Detect which cell encompasses the target text, then output its [x, y] center coordinate. 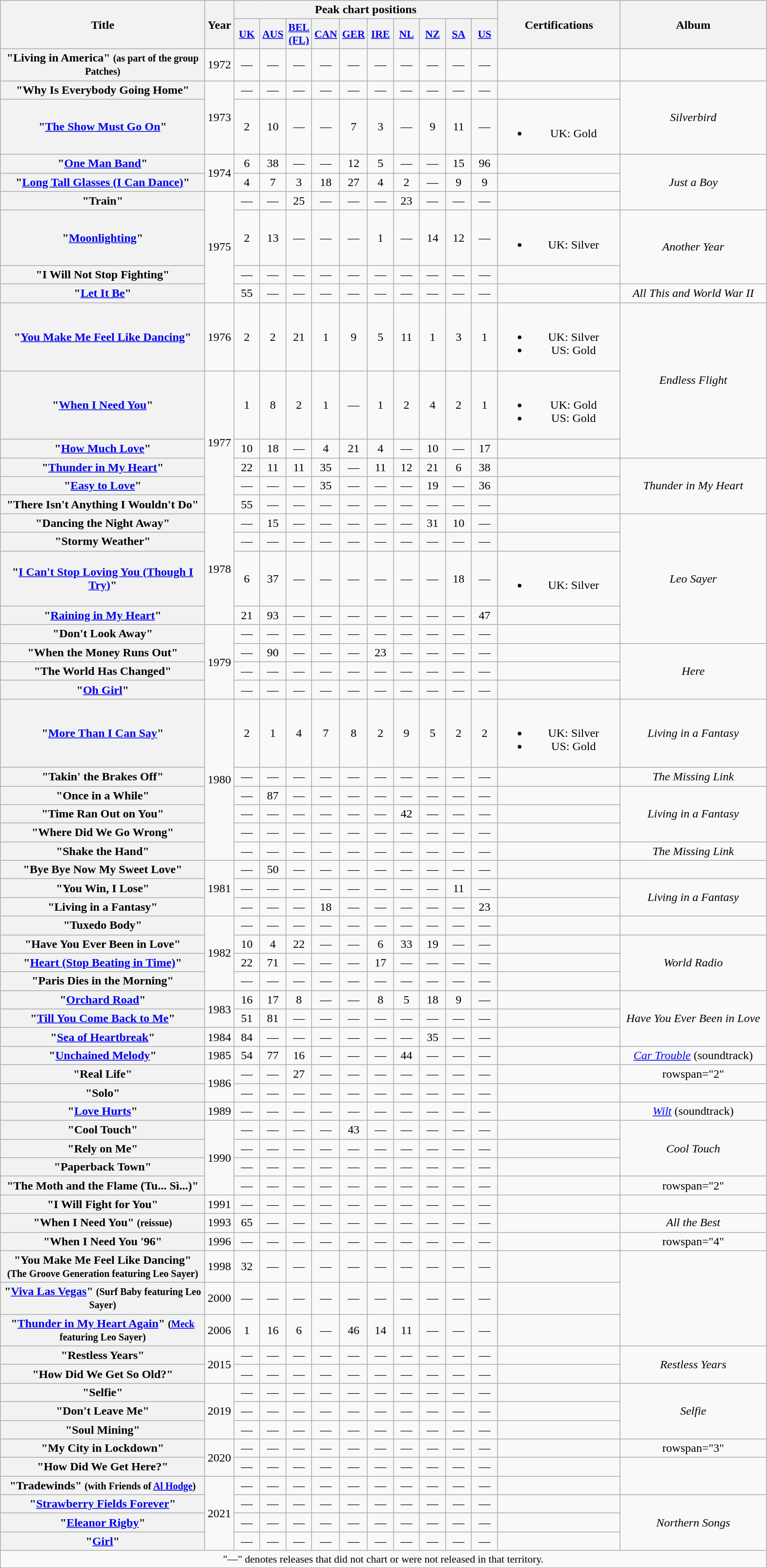
2019 [220, 1411]
"My City in Lockdown" [103, 1448]
Selfie [693, 1411]
Peak chart positions [366, 10]
46 [353, 1330]
"Moonlighting" [103, 237]
CAN [326, 34]
UK [247, 34]
Album [693, 24]
"Tuxedo Body" [103, 925]
1982 [220, 953]
Northern Songs [693, 1523]
IRE [381, 34]
rowspan="3" [693, 1448]
Restless Years [693, 1364]
1985 [220, 1055]
"Long Tall Glasses (I Can Dance)" [103, 182]
"I Will Not Stop Fighting" [103, 274]
1975 [220, 247]
"Sea of Heartbreak" [103, 1037]
UK: GoldUS: Gold [559, 405]
"Let It Be" [103, 293]
36 [484, 486]
93 [272, 615]
2015 [220, 1364]
33 [406, 944]
1981 [220, 888]
47 [484, 615]
84 [247, 1037]
13 [272, 237]
96 [484, 164]
"Don't Look Away" [103, 634]
"Tradewinds" (with Friends of Al Hodge) [103, 1485]
2006 [220, 1330]
"Restless Years" [103, 1355]
Have You Ever Been in Love [693, 1018]
"Stormy Weather" [103, 542]
Year [220, 24]
2021 [220, 1513]
"Thunder in My Heart" [103, 467]
"Cool Touch" [103, 1130]
"Living in a Fantasy" [103, 907]
Thunder in My Heart [693, 486]
"When I Need You" (reissue) [103, 1223]
"More Than I Can Say" [103, 733]
71 [272, 962]
Leo Sayer [693, 578]
"Why Is Everybody Going Home" [103, 90]
32 [247, 1267]
Wilt (soundtrack) [693, 1111]
"When I Need You '96" [103, 1241]
"When I Need You" [103, 405]
1991 [220, 1204]
31 [433, 523]
Certifications [559, 24]
Title [103, 24]
"Where Did We Go Wrong" [103, 833]
42 [406, 814]
"Dancing the Night Away" [103, 523]
Endless Flight [693, 380]
90 [272, 652]
"You Make Me Feel Like Dancing" [103, 337]
"Unchained Melody" [103, 1055]
"Bye Bye Now My Sweet Love" [103, 870]
"Heart (Stop Beating in Time)" [103, 962]
All This and World War II [693, 293]
"Paperback Town" [103, 1167]
50 [272, 870]
NL [406, 34]
51 [247, 1018]
"Oh Girl" [103, 690]
"There Isn't Anything I Wouldn't Do" [103, 504]
"I Will Fight for You" [103, 1204]
"—" denotes releases that did not chart or were not released in that territory. [384, 1559]
"Shake the Hand" [103, 851]
"Don't Leave Me" [103, 1411]
World Radio [693, 962]
44 [406, 1055]
1976 [220, 337]
2000 [220, 1298]
AUS [272, 34]
Another Year [693, 247]
2020 [220, 1458]
37 [272, 578]
"How Did We Get So Old?" [103, 1374]
"Have You Ever Been in Love" [103, 944]
Cool Touch [693, 1149]
77 [272, 1055]
"Rely on Me" [103, 1149]
"Raining in My Heart" [103, 615]
"Selfie" [103, 1392]
43 [353, 1130]
"How Much Love" [103, 449]
25 [299, 201]
Silverbird [693, 117]
"Love Hurts" [103, 1111]
81 [272, 1018]
"Easy to Love" [103, 486]
"The Show Must Go On" [103, 127]
"Thunder in My Heart Again" (Meck featuring Leo Sayer) [103, 1330]
1996 [220, 1241]
SA [459, 34]
1978 [220, 569]
"Eleanor Rigby" [103, 1523]
"Paris Dies in the Morning" [103, 981]
1977 [220, 442]
"Viva Las Vegas" (Surf Baby featuring Leo Sayer) [103, 1298]
All the Best [693, 1223]
"Time Ran Out on You" [103, 814]
1986 [220, 1083]
"Living in America" (as part of the group Patches) [103, 64]
"Strawberry Fields Forever" [103, 1504]
"You Win, I Lose" [103, 888]
"How Did We Get Here?" [103, 1467]
"Train" [103, 201]
"Once in a While" [103, 795]
rowspan="4" [693, 1241]
1972 [220, 64]
Here [693, 671]
1974 [220, 173]
"The World Has Changed" [103, 671]
Just a Boy [693, 182]
"The Moth and the Flame (Tu... Sì...)" [103, 1186]
UK: Gold [559, 127]
1984 [220, 1037]
"One Man Band" [103, 164]
1989 [220, 1111]
1998 [220, 1267]
1990 [220, 1158]
"Orchard Road" [103, 1000]
1993 [220, 1223]
"You Make Me Feel Like Dancing" (The Groove Generation featuring Leo Sayer) [103, 1267]
54 [247, 1055]
"Soul Mining" [103, 1429]
"Till You Come Back to Me" [103, 1018]
87 [272, 795]
"Girl" [103, 1541]
"Solo" [103, 1092]
GER [353, 34]
US [484, 34]
"When the Money Runs Out" [103, 652]
"I Can't Stop Loving You (Though I Try)" [103, 578]
65 [247, 1223]
"Takin' the Brakes Off" [103, 776]
"Real Life" [103, 1074]
1983 [220, 1009]
BEL (FL) [299, 34]
Car Trouble (soundtrack) [693, 1055]
1980 [220, 779]
1979 [220, 662]
NZ [433, 34]
1973 [220, 117]
